Provide the [X, Y] coordinate of the cell's center where the given text is located.  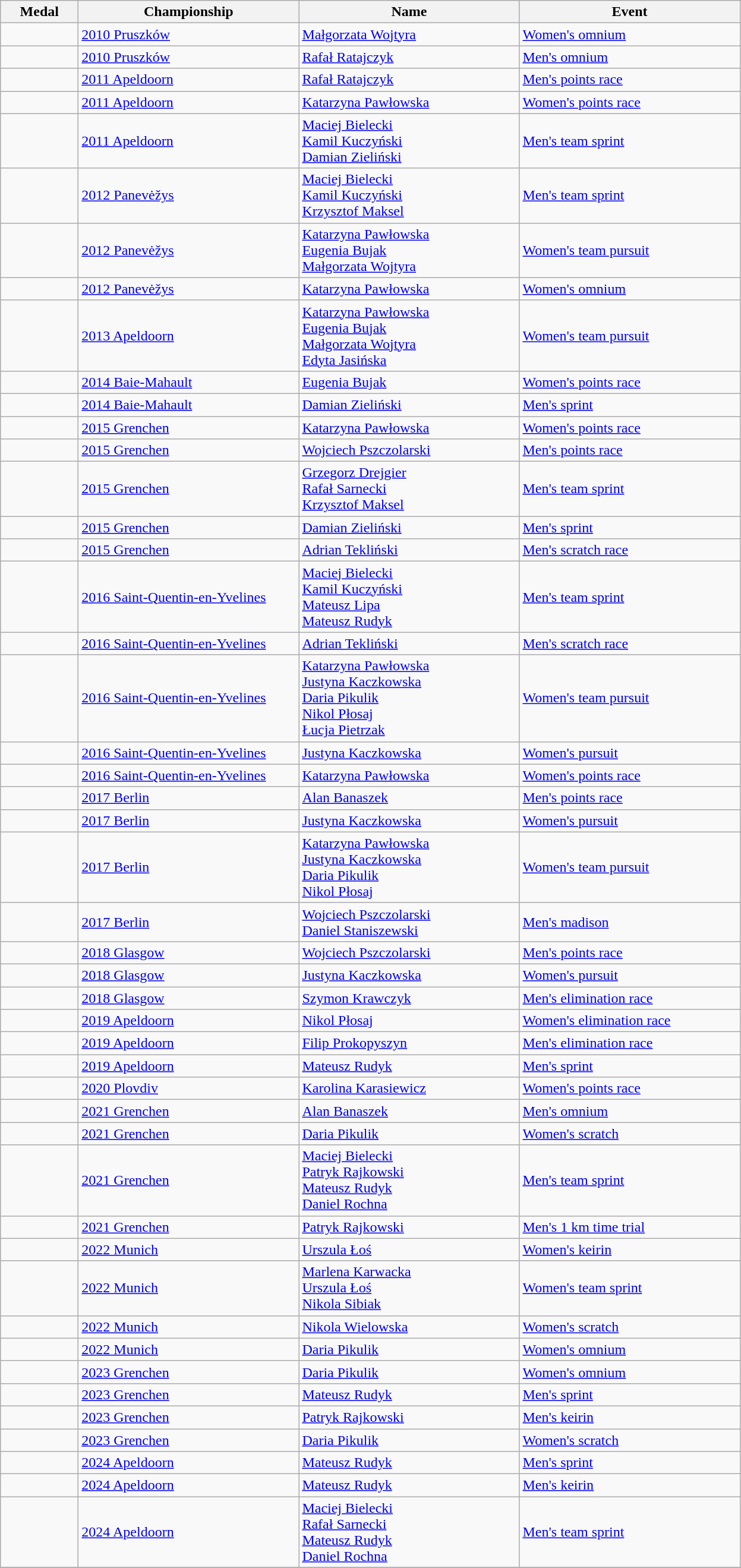
Nikola Wielowska [409, 1327]
Grzegorz DrejgierRafał SarneckiKrzysztof Maksel [409, 489]
2020 Plovdiv [189, 1089]
Men's 1 km time trial [630, 1227]
Szymon Krawczyk [409, 998]
Maciej BieleckiRafał SarneckiMateusz RudykDaniel Rochna [409, 1532]
Women's keirin [630, 1250]
Women's team sprint [630, 1288]
Katarzyna PawłowskaEugenia BujakMałgorzata WojtyraEdyta Jasińska [409, 335]
Men's madison [630, 922]
2013 Apeldoorn [189, 335]
Eugenia Bujak [409, 382]
Maciej BieleckiKamil KuczyńskiDamian Zieliński [409, 141]
Maciej BieleckiKamil KuczyńskiMateusz LipaMateusz Rudyk [409, 597]
Karolina Karasiewicz [409, 1089]
Katarzyna PawłowskaEugenia BujakMałgorzata Wojtyra [409, 250]
Katarzyna PawłowskaJustyna KaczkowskaDaria PikulikNikol Płosaj [409, 867]
Filip Prokopyszyn [409, 1043]
Marlena KarwackaUrszula ŁośNikola Sibiak [409, 1288]
Maciej BieleckiPatryk RajkowskiMateusz RudykDaniel Rochna [409, 1180]
Urszula Łoś [409, 1250]
Event [630, 12]
Name [409, 12]
Medal [39, 12]
Nikol Płosaj [409, 1021]
Women's elimination race [630, 1021]
Małgorzata Wojtyra [409, 34]
Maciej BieleckiKamil KuczyńskiKrzysztof Maksel [409, 195]
Championship [189, 12]
Wojciech PszczolarskiDaniel Staniszewski [409, 922]
Katarzyna PawłowskaJustyna KaczkowskaDaria PikulikNikol PłosajŁucja Pietrzak [409, 698]
